Detect which cell encompasses the target text, then output its (x, y) center coordinate. 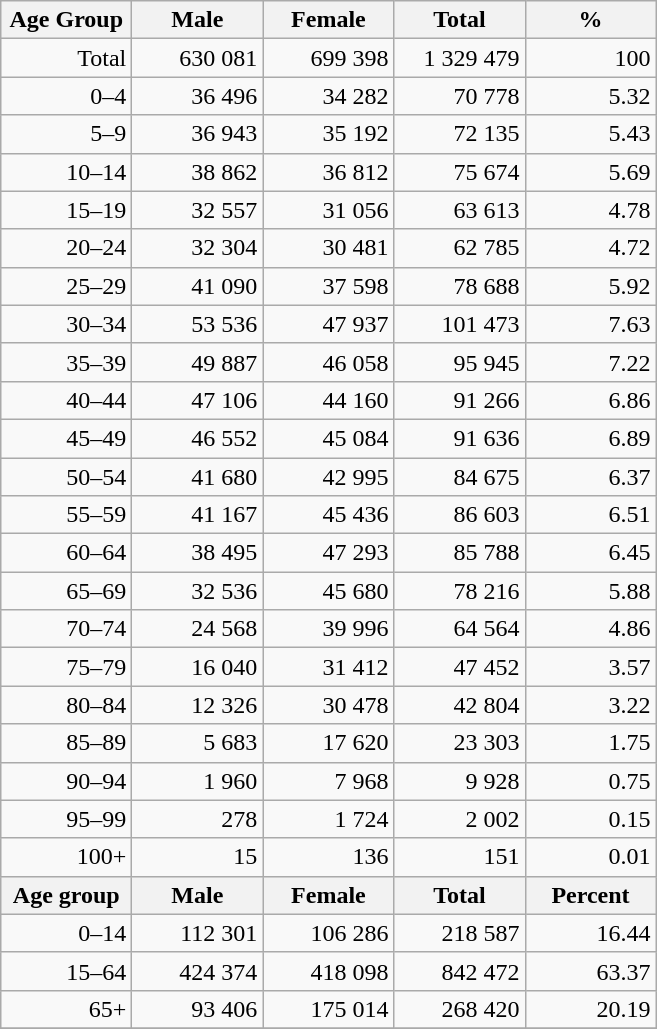
5.88 (590, 591)
41 167 (198, 515)
37 598 (328, 286)
4.86 (590, 629)
24 568 (198, 629)
38 862 (198, 172)
85–89 (66, 743)
47 452 (460, 667)
630 081 (198, 58)
53 536 (198, 324)
15–64 (66, 971)
80–84 (66, 705)
1 724 (328, 819)
424 374 (198, 971)
32 536 (198, 591)
100 (590, 58)
268 420 (460, 1009)
699 398 (328, 58)
70 778 (460, 96)
32 304 (198, 248)
278 (198, 819)
218 587 (460, 933)
0–14 (66, 933)
63.37 (590, 971)
95–99 (66, 819)
20.19 (590, 1009)
7.22 (590, 362)
65+ (66, 1009)
10–14 (66, 172)
78 216 (460, 591)
75–79 (66, 667)
4.72 (590, 248)
47 937 (328, 324)
5.92 (590, 286)
46 552 (198, 438)
84 675 (460, 477)
6.86 (590, 400)
100+ (66, 857)
0–4 (66, 96)
2 002 (460, 819)
45 084 (328, 438)
5–9 (66, 134)
72 135 (460, 134)
% (590, 20)
20–24 (66, 248)
9 928 (460, 781)
842 472 (460, 971)
Age group (66, 895)
62 785 (460, 248)
17 620 (328, 743)
5.32 (590, 96)
35–39 (66, 362)
112 301 (198, 933)
63 613 (460, 210)
44 160 (328, 400)
39 996 (328, 629)
7.63 (590, 324)
50–54 (66, 477)
36 812 (328, 172)
3.57 (590, 667)
175 014 (328, 1009)
45 436 (328, 515)
64 564 (460, 629)
418 098 (328, 971)
3.22 (590, 705)
38 495 (198, 553)
16.44 (590, 933)
42 804 (460, 705)
4.78 (590, 210)
5 683 (198, 743)
95 945 (460, 362)
45–49 (66, 438)
91 266 (460, 400)
41 680 (198, 477)
93 406 (198, 1009)
5.43 (590, 134)
31 056 (328, 210)
47 293 (328, 553)
0.15 (590, 819)
Percent (590, 895)
6.89 (590, 438)
65–69 (66, 591)
30 478 (328, 705)
30 481 (328, 248)
30–34 (66, 324)
36 496 (198, 96)
23 303 (460, 743)
55–59 (66, 515)
5.69 (590, 172)
86 603 (460, 515)
75 674 (460, 172)
49 887 (198, 362)
1 960 (198, 781)
0.01 (590, 857)
31 412 (328, 667)
12 326 (198, 705)
6.45 (590, 553)
70–74 (66, 629)
91 636 (460, 438)
41 090 (198, 286)
25–29 (66, 286)
106 286 (328, 933)
32 557 (198, 210)
35 192 (328, 134)
6.37 (590, 477)
42 995 (328, 477)
1.75 (590, 743)
151 (460, 857)
0.75 (590, 781)
60–64 (66, 553)
85 788 (460, 553)
46 058 (328, 362)
Age Group (66, 20)
6.51 (590, 515)
15–19 (66, 210)
136 (328, 857)
15 (198, 857)
78 688 (460, 286)
7 968 (328, 781)
101 473 (460, 324)
16 040 (198, 667)
1 329 479 (460, 58)
34 282 (328, 96)
90–94 (66, 781)
45 680 (328, 591)
47 106 (198, 400)
36 943 (198, 134)
40–44 (66, 400)
